Identify which cell holds the provided text, then report its (x, y) central coordinate. 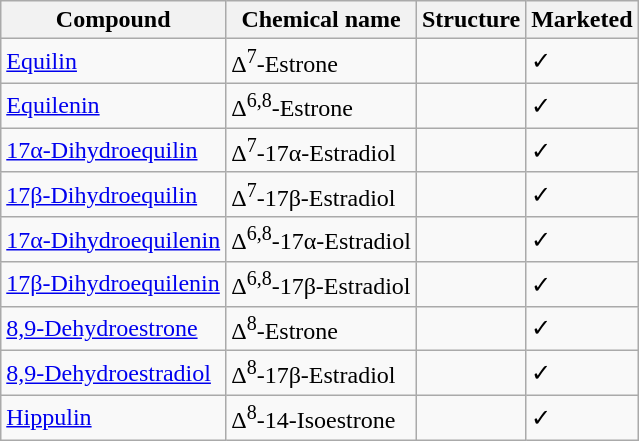
Δ6,8-17α-Estradiol (322, 240)
8,9-Dehydroestrone (114, 328)
Marketed (582, 20)
Hippulin (114, 418)
Δ7-17β-Estradiol (322, 194)
Δ8-Estrone (322, 328)
17α-Dihydroequilenin (114, 240)
Δ8-14-Isoestrone (322, 418)
17β-Dihydroequilenin (114, 284)
Equilenin (114, 106)
Δ7-Estrone (322, 62)
Δ6,8-Estrone (322, 106)
Equilin (114, 62)
Δ8-17β-Estradiol (322, 374)
Structure (470, 20)
Compound (114, 20)
17β-Dihydroequilin (114, 194)
Δ7-17α-Estradiol (322, 150)
8,9-Dehydroestradiol (114, 374)
Chemical name (322, 20)
17α-Dihydroequilin (114, 150)
Δ6,8-17β-Estradiol (322, 284)
